Capture the cell that displays the provided text and extract its (x, y) central coordinate. 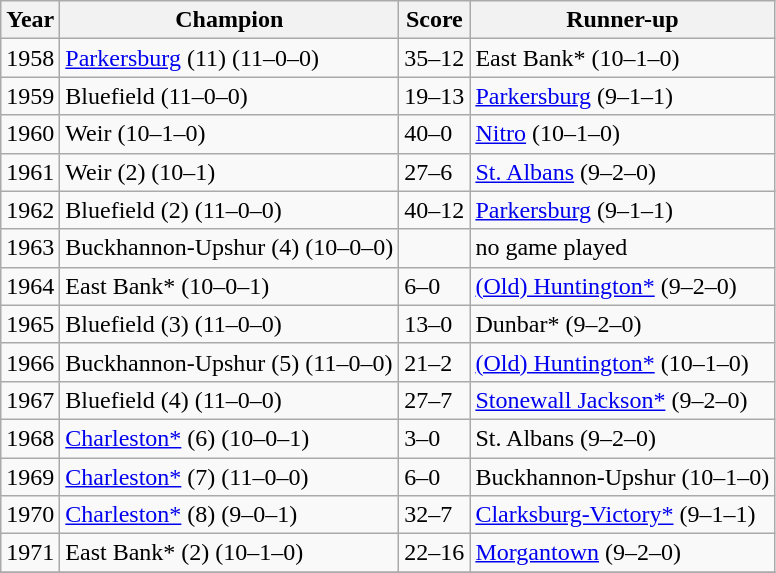
Stonewall Jackson* (9–2–0) (622, 400)
Champion (230, 20)
Score (434, 20)
(Old) Huntington* (9–2–0) (622, 286)
13–0 (434, 324)
Charleston* (6) (10–0–1) (230, 438)
40–0 (434, 134)
1960 (30, 134)
Charleston* (8) (9–0–1) (230, 515)
East Bank* (10–1–0) (622, 58)
Weir (10–1–0) (230, 134)
Dunbar* (9–2–0) (622, 324)
Bluefield (2) (11–0–0) (230, 210)
27–7 (434, 400)
no game played (622, 248)
1962 (30, 210)
21–2 (434, 362)
1965 (30, 324)
Runner-up (622, 20)
19–13 (434, 96)
Bluefield (4) (11–0–0) (230, 400)
East Bank* (2) (10–1–0) (230, 553)
Parkersburg (11) (11–0–0) (230, 58)
1968 (30, 438)
32–7 (434, 515)
40–12 (434, 210)
22–16 (434, 553)
Buckhannon-Upshur (5) (11–0–0) (230, 362)
Bluefield (3) (11–0–0) (230, 324)
1959 (30, 96)
Charleston* (7) (11–0–0) (230, 477)
1964 (30, 286)
1966 (30, 362)
1958 (30, 58)
35–12 (434, 58)
1970 (30, 515)
Morgantown (9–2–0) (622, 553)
Bluefield (11–0–0) (230, 96)
(Old) Huntington* (10–1–0) (622, 362)
Weir (2) (10–1) (230, 172)
Year (30, 20)
1967 (30, 400)
Nitro (10–1–0) (622, 134)
Buckhannon-Upshur (10–1–0) (622, 477)
1963 (30, 248)
1969 (30, 477)
27–6 (434, 172)
3–0 (434, 438)
1971 (30, 553)
East Bank* (10–0–1) (230, 286)
Buckhannon-Upshur (4) (10–0–0) (230, 248)
Clarksburg-Victory* (9–1–1) (622, 515)
1961 (30, 172)
